Detect which cell encompasses the target text, then output its [x, y] center coordinate. 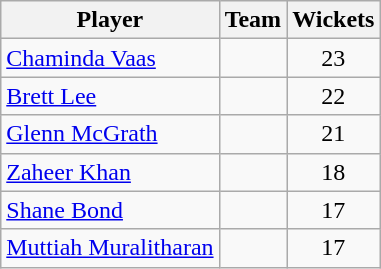
22 [334, 96]
18 [334, 172]
23 [334, 58]
Muttiah Muralitharan [110, 248]
Player [110, 20]
21 [334, 134]
Wickets [334, 20]
Chaminda Vaas [110, 58]
Shane Bond [110, 210]
Glenn McGrath [110, 134]
Team [253, 20]
Brett Lee [110, 96]
Zaheer Khan [110, 172]
